Extract the (X, Y) coordinate from the center of the cell holding the provided text.  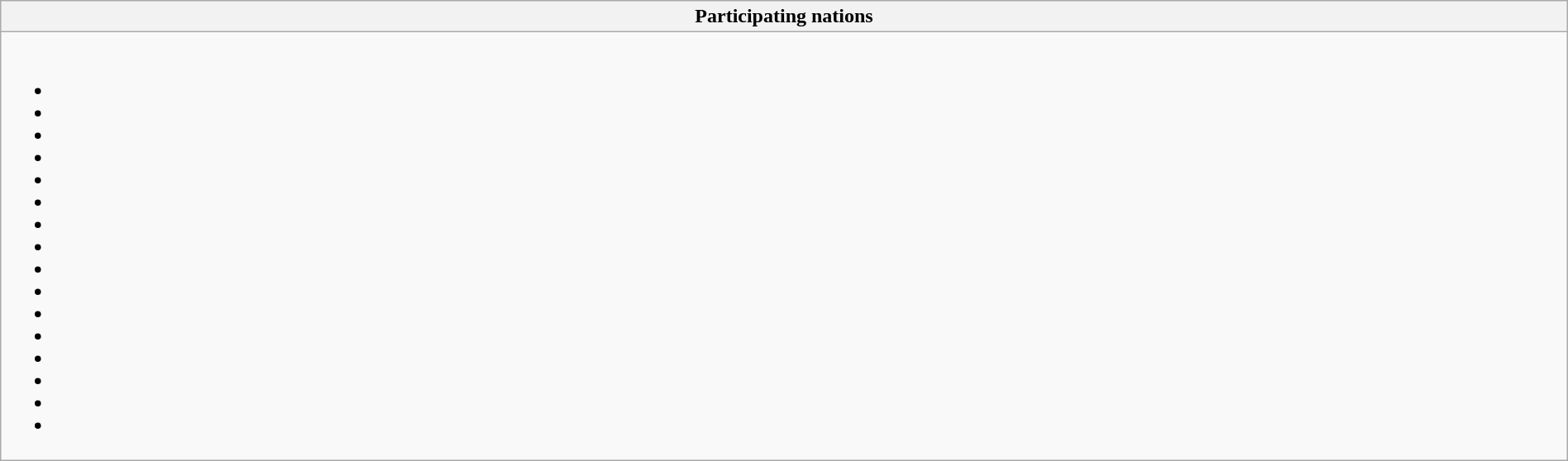
Participating nations (784, 17)
